Detect which cell encompasses the target text, then output its [x, y] center coordinate. 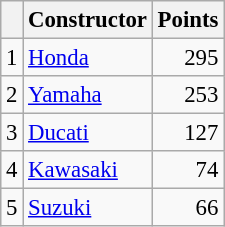
295 [188, 58]
74 [188, 170]
66 [188, 208]
Constructor [88, 20]
127 [188, 133]
Ducati [88, 133]
4 [12, 170]
5 [12, 208]
1 [12, 58]
Kawasaki [88, 170]
Honda [88, 58]
Points [188, 20]
Yamaha [88, 95]
3 [12, 133]
2 [12, 95]
253 [188, 95]
Suzuki [88, 208]
